Pinpoint the cell where the given text exists, returning its (x, y) midpoint coordinate. 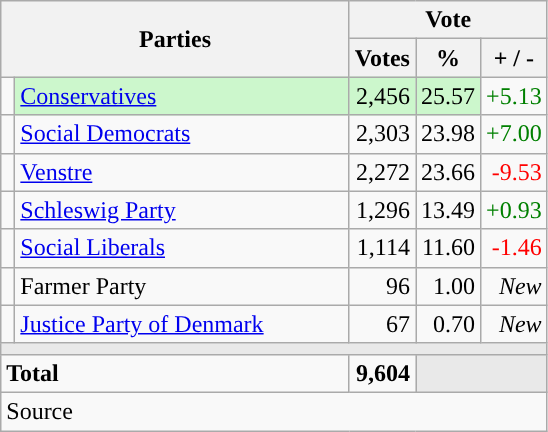
Total (176, 373)
+0.93 (514, 210)
9,604 (382, 373)
23.66 (448, 172)
2,303 (382, 134)
Justice Party of Denmark (182, 324)
-1.46 (514, 248)
Schleswig Party (182, 210)
1.00 (448, 286)
Farmer Party (182, 286)
23.98 (448, 134)
% (448, 58)
25.57 (448, 96)
Social Liberals (182, 248)
+ / - (514, 58)
11.60 (448, 248)
1,114 (382, 248)
2,456 (382, 96)
67 (382, 324)
Parties (176, 39)
-9.53 (514, 172)
Conservatives (182, 96)
Source (274, 411)
Social Democrats (182, 134)
Venstre (182, 172)
13.49 (448, 210)
+7.00 (514, 134)
Votes (382, 58)
96 (382, 286)
1,296 (382, 210)
+5.13 (514, 96)
Vote (448, 20)
2,272 (382, 172)
0.70 (448, 324)
